For the text-containing cell, return its midpoint in [x, y] coordinate format. 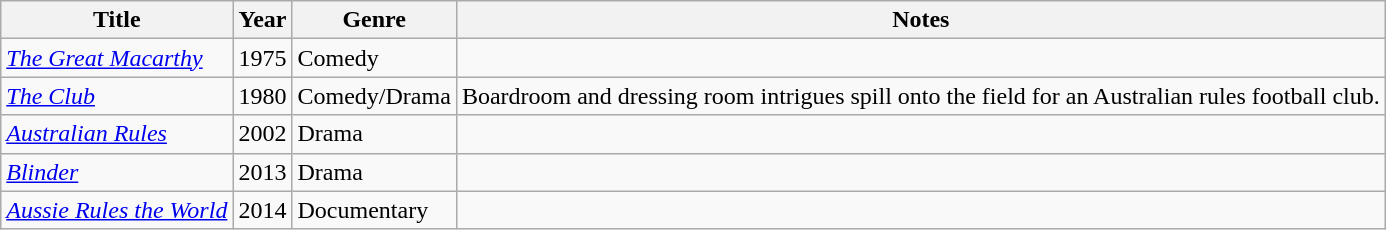
The Club [117, 96]
The Great Macarthy [117, 58]
2013 [262, 172]
Australian Rules [117, 134]
Aussie Rules the World [117, 210]
Comedy [374, 58]
1975 [262, 58]
Comedy/Drama [374, 96]
Boardroom and dressing room intrigues spill onto the field for an Australian rules football club. [920, 96]
1980 [262, 96]
Notes [920, 20]
Title [117, 20]
Genre [374, 20]
Documentary [374, 210]
Blinder [117, 172]
2014 [262, 210]
Year [262, 20]
2002 [262, 134]
